Extract the [X, Y] coordinate from the center of the cell holding the provided text.  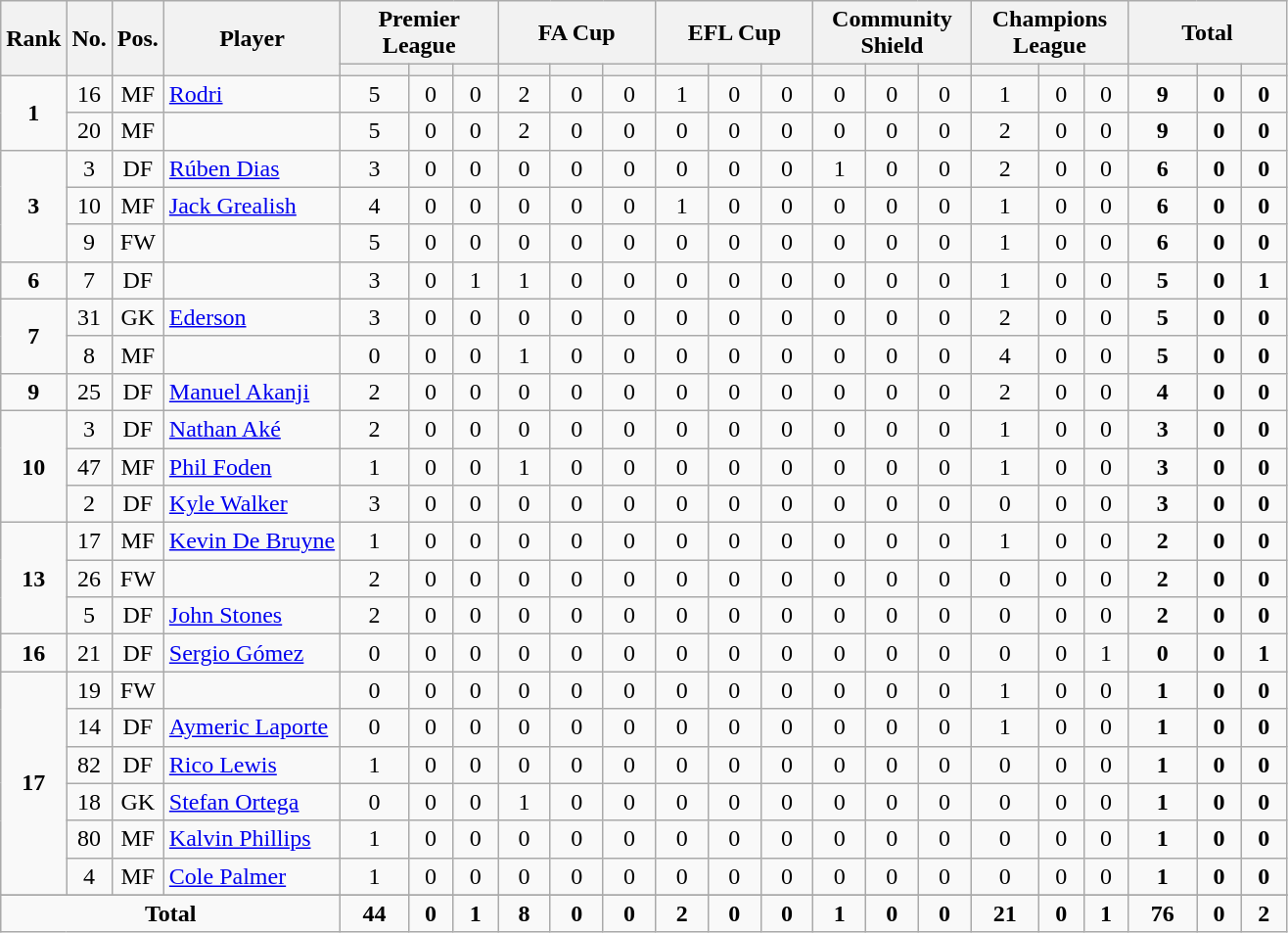
Rúben Dias [252, 168]
John Stones [252, 616]
Rico Lewis [252, 765]
FA Cup [577, 33]
Nathan Aké [252, 429]
Premier League [419, 33]
Rank [33, 38]
26 [89, 579]
Kevin De Bruyne [252, 541]
20 [89, 131]
No. [89, 38]
Kalvin Phillips [252, 839]
80 [89, 839]
Community Shield [893, 33]
Phil Foden [252, 467]
44 [375, 913]
76 [1163, 913]
Manuel Akanji [252, 392]
31 [89, 317]
Sergio Gómez [252, 653]
19 [89, 690]
Player [252, 38]
Champions League [1049, 33]
25 [89, 392]
47 [89, 467]
Rodri [252, 94]
Ederson [252, 317]
Stefan Ortega [252, 802]
Cole Palmer [252, 876]
82 [89, 765]
Jack Grealish [252, 206]
Kyle Walker [252, 504]
18 [89, 802]
14 [89, 727]
Aymeric Laporte [252, 727]
Pos. [137, 38]
EFL Cup [734, 33]
13 [33, 579]
